Output the [X, Y] coordinate of the center of the cell containing the given text.  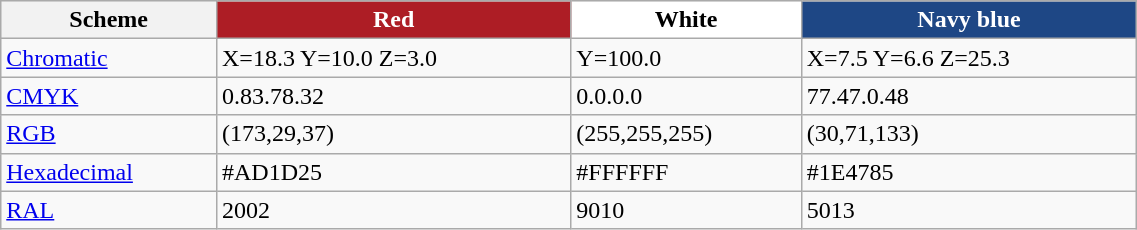
White [686, 20]
(173,29,37) [393, 134]
9010 [686, 210]
RAL [109, 210]
Hexadecimal [109, 172]
5013 [969, 210]
0.0.0.0 [686, 96]
Red [393, 20]
RGB [109, 134]
Navy blue [969, 20]
Chromatic [109, 58]
#FFFFFF [686, 172]
X=7.5 Y=6.6 Z=25.3 [969, 58]
CMYK [109, 96]
X=18.3 Y=10.0 Z=3.0 [393, 58]
2002 [393, 210]
(255,255,255) [686, 134]
#1E4785 [969, 172]
Y=100.0 [686, 58]
#AD1D25 [393, 172]
0.83.78.32 [393, 96]
Scheme [109, 20]
77.47.0.48 [969, 96]
(30,71,133) [969, 134]
